Find where the given text appears and provide that cell's center as [x, y] coordinate. 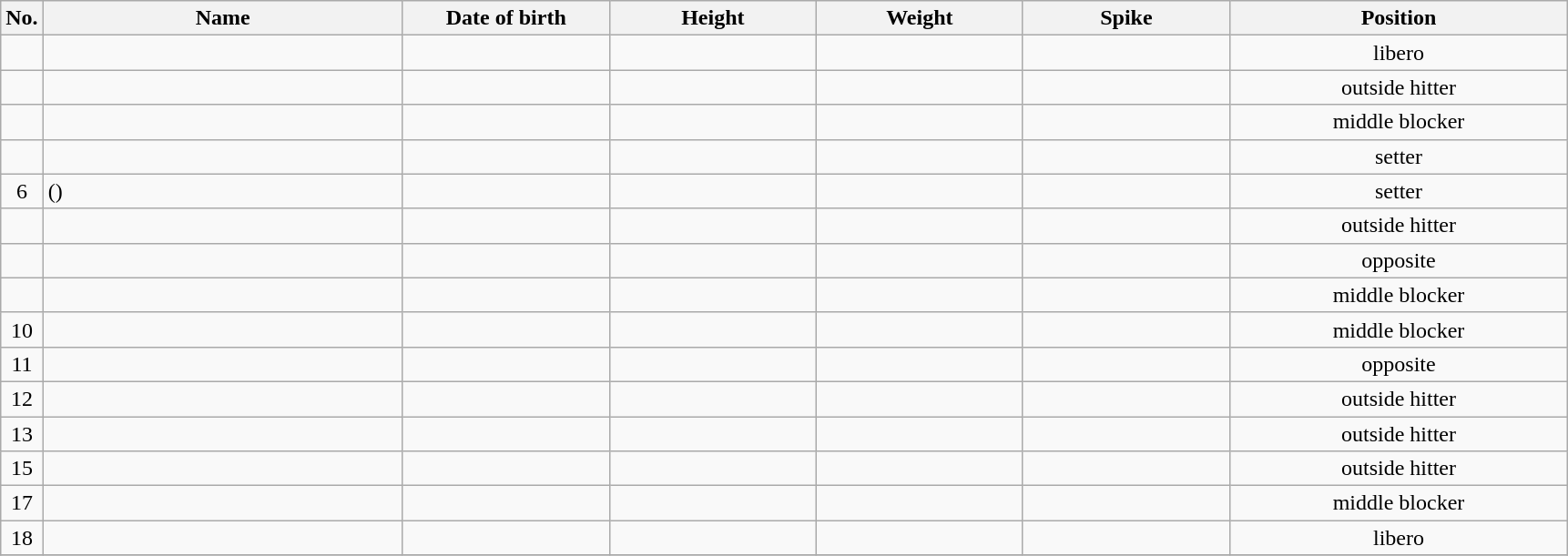
Spike [1125, 18]
18 [22, 538]
Date of birth [506, 18]
11 [22, 364]
12 [22, 399]
15 [22, 469]
Height [712, 18]
() [222, 191]
13 [22, 434]
No. [22, 18]
Position [1399, 18]
Name [222, 18]
10 [22, 329]
6 [22, 191]
Weight [920, 18]
17 [22, 503]
